Return (X, Y) of the center of cell containing provided text 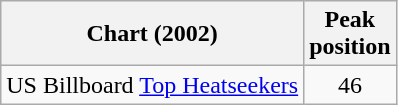
46 (350, 85)
Peakposition (350, 34)
US Billboard Top Heatseekers (152, 85)
Chart (2002) (152, 34)
